Locate the cell with the specified text and output its [x, y] center coordinate. 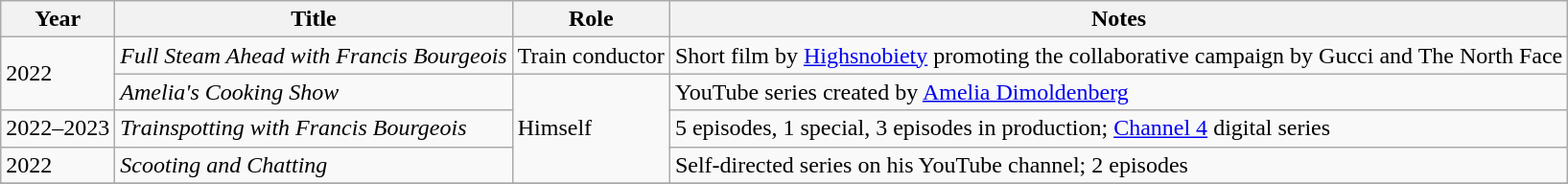
Title [314, 19]
Short film by Highsnobiety promoting the collaborative campaign by Gucci and The North Face [1118, 56]
5 episodes, 1 special, 3 episodes in production; Channel 4 digital series [1118, 128]
Year [58, 19]
Trainspotting with Francis Bourgeois [314, 128]
Train conductor [591, 56]
YouTube series created by Amelia Dimoldenberg [1118, 92]
Notes [1118, 19]
Role [591, 19]
Himself [591, 128]
2022–2023 [58, 128]
Full Steam Ahead with Francis Bourgeois [314, 56]
Self-directed series on his YouTube channel; 2 episodes [1118, 165]
Amelia's Cooking Show [314, 92]
Scooting and Chatting [314, 165]
